Provide the [X, Y] coordinate of the cell's center where the given text is located.  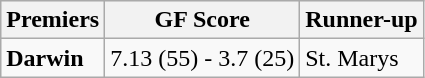
Runner-up [362, 20]
7.13 (55) - 3.7 (25) [202, 58]
GF Score [202, 20]
Darwin [53, 58]
Premiers [53, 20]
St. Marys [362, 58]
